From the cell containing the given text, extract its center point as [X, Y] coordinate. 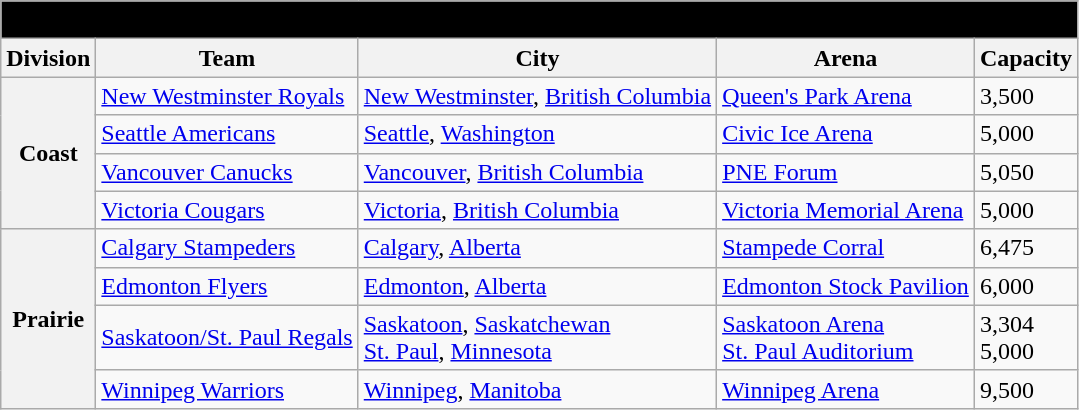
Victoria Cougars [227, 210]
Team [227, 58]
Stampede Corral [846, 248]
6,475 [1026, 248]
Edmonton Flyers [227, 286]
Victoria Memorial Arena [846, 210]
Saskatoon Arena St. Paul Auditorium [846, 338]
5,050 [1026, 172]
New Westminster Royals [227, 96]
3,304 5,000 [1026, 338]
City [537, 58]
Saskatoon/St. Paul Regals [227, 338]
Civic Ice Arena [846, 134]
3,500 [1026, 96]
Winnipeg Arena [846, 389]
Winnipeg Warriors [227, 389]
Vancouver, British Columbia [537, 172]
Arena [846, 58]
Division [48, 58]
Seattle, Washington [537, 134]
Victoria, British Columbia [537, 210]
Calgary Stampeders [227, 248]
New Westminster, British Columbia [537, 96]
Vancouver Canucks [227, 172]
Seattle Americans [227, 134]
Edmonton, Alberta [537, 286]
PNE Forum [846, 172]
Queen's Park Arena [846, 96]
Calgary, Alberta [537, 248]
Winnipeg, Manitoba [537, 389]
9,500 [1026, 389]
Prairie [48, 318]
Capacity [1026, 58]
Saskatoon, Saskatchewan St. Paul, Minnesota [537, 338]
1957–58 Western Hockey League [540, 20]
6,000 [1026, 286]
Edmonton Stock Pavilion [846, 286]
Coast [48, 153]
